Return (X, Y) of the center of cell containing provided text 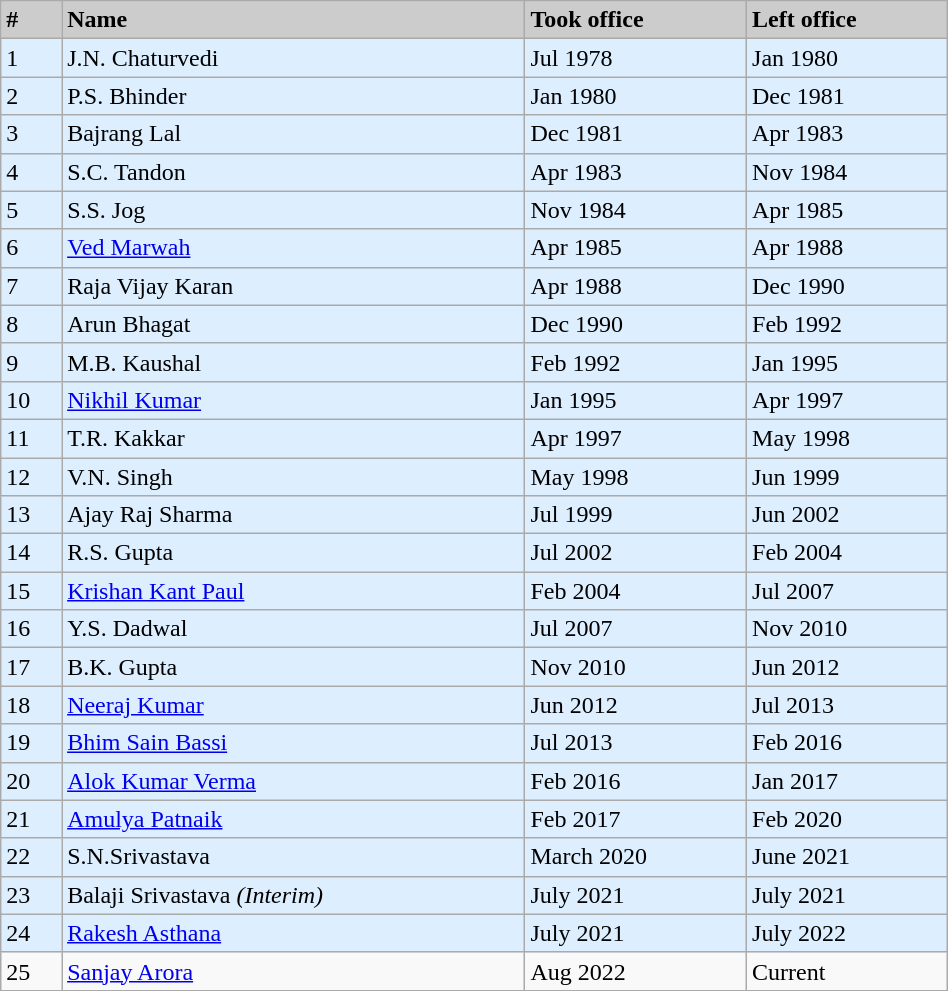
25 (32, 971)
14 (32, 553)
10 (32, 400)
13 (32, 515)
July 2022 (848, 933)
Feb 2017 (636, 819)
J.N. Chaturvedi (294, 58)
Jun 2002 (848, 515)
3 (32, 134)
Ajay Raj Sharma (294, 515)
5 (32, 210)
24 (32, 933)
23 (32, 895)
Took office (636, 20)
Jul 1978 (636, 58)
22 (32, 857)
Arun Bhagat (294, 324)
Jun 1999 (848, 477)
Bhim Sain Bassi (294, 743)
S.S. Jog (294, 210)
1 (32, 58)
March 2020 (636, 857)
B.K. Gupta (294, 667)
19 (32, 743)
18 (32, 705)
M.B. Kaushal (294, 362)
Nikhil Kumar (294, 400)
S.N.Srivastava (294, 857)
8 (32, 324)
T.R. Kakkar (294, 438)
Jul 2002 (636, 553)
20 (32, 781)
11 (32, 438)
15 (32, 591)
Left office (848, 20)
Y.S. Dadwal (294, 629)
Bajrang Lal (294, 134)
P.S. Bhinder (294, 96)
Jul 1999 (636, 515)
Ved Marwah (294, 248)
9 (32, 362)
Balaji Srivastava (Interim) (294, 895)
16 (32, 629)
Name (294, 20)
6 (32, 248)
7 (32, 286)
Alok Kumar Verma (294, 781)
4 (32, 172)
Raja Vijay Karan (294, 286)
Current (848, 971)
Krishan Kant Paul (294, 591)
Aug 2022 (636, 971)
S.C. Tandon (294, 172)
June 2021 (848, 857)
2 (32, 96)
R.S. Gupta (294, 553)
# (32, 20)
12 (32, 477)
Neeraj Kumar (294, 705)
Jan 2017 (848, 781)
Amulya Patnaik (294, 819)
V.N. Singh (294, 477)
Feb 2020 (848, 819)
21 (32, 819)
17 (32, 667)
Rakesh Asthana (294, 933)
Sanjay Arora (294, 971)
